Return [X, Y] of the center of cell containing provided text 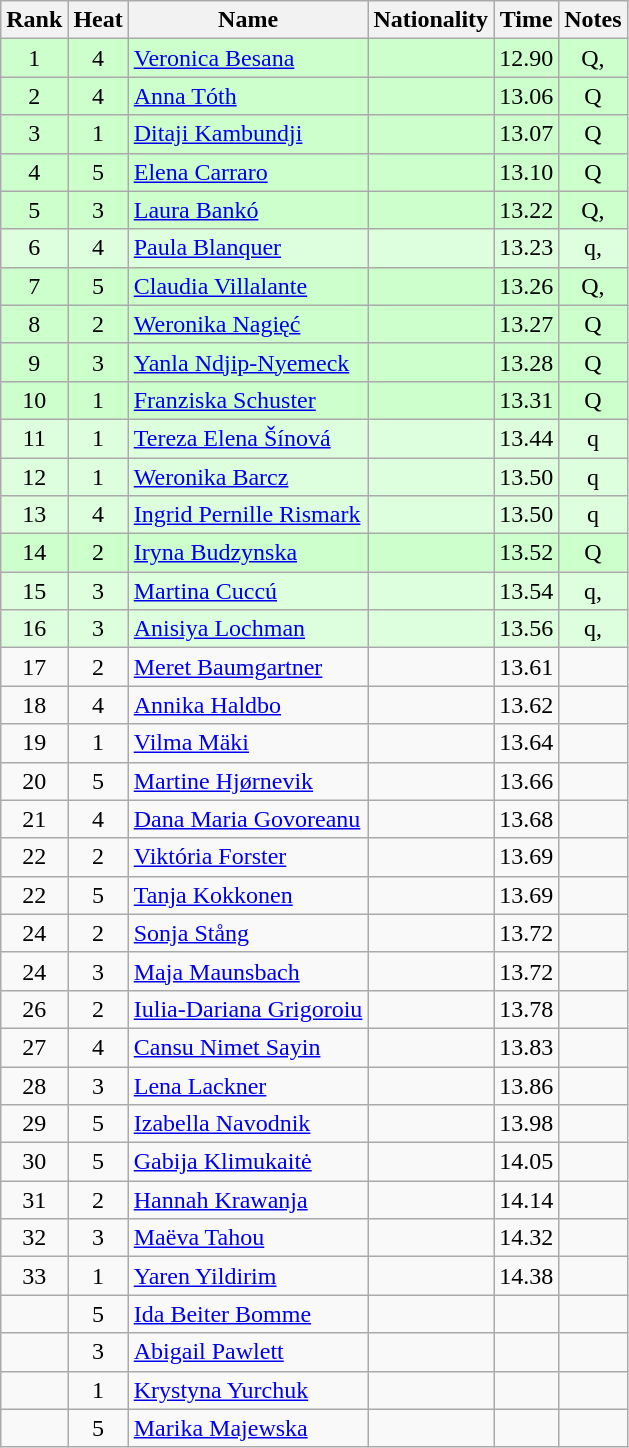
13.66 [526, 781]
Iulia-Dariana Grigoroiu [248, 1009]
10 [34, 400]
Annika Haldbo [248, 705]
7 [34, 286]
14.38 [526, 1276]
21 [34, 819]
14.14 [526, 1200]
Lena Lackner [248, 1085]
Iryna Budzynska [248, 553]
Krystyna Yurchuk [248, 1390]
13.27 [526, 324]
26 [34, 1009]
19 [34, 743]
Claudia Villalante [248, 286]
15 [34, 591]
13.28 [526, 362]
Hannah Krawanja [248, 1200]
Yaren Yildirim [248, 1276]
13.83 [526, 1047]
33 [34, 1276]
20 [34, 781]
13.86 [526, 1085]
31 [34, 1200]
13.26 [526, 286]
28 [34, 1085]
Tanja Kokkonen [248, 895]
13.61 [526, 667]
13.78 [526, 1009]
Dana Maria Govoreanu [248, 819]
Nationality [431, 20]
Cansu Nimet Sayin [248, 1047]
Martine Hjørnevik [248, 781]
13.52 [526, 553]
Laura Bankó [248, 210]
17 [34, 667]
Weronika Barcz [248, 477]
Vilma Mäki [248, 743]
12.90 [526, 58]
Weronika Nagięć [248, 324]
Tereza Elena Šínová [248, 438]
9 [34, 362]
Anna Tóth [248, 96]
29 [34, 1124]
Martina Cuccú [248, 591]
14.05 [526, 1162]
Paula Blanquer [248, 248]
13.54 [526, 591]
13.10 [526, 172]
14 [34, 553]
13.64 [526, 743]
Elena Carraro [248, 172]
Sonja Stång [248, 933]
Maja Maunsbach [248, 971]
Veronica Besana [248, 58]
Maëva Tahou [248, 1238]
Rank [34, 20]
13.22 [526, 210]
Viktória Forster [248, 857]
13 [34, 515]
13.06 [526, 96]
13.98 [526, 1124]
Marika Majewska [248, 1428]
Yanla Ndjip-Nyemeck [248, 362]
Abigail Pawlett [248, 1352]
Anisiya Lochman [248, 629]
Time [526, 20]
Meret Baumgartner [248, 667]
13.56 [526, 629]
Heat [98, 20]
Gabija Klimukaitė [248, 1162]
Ida Beiter Bomme [248, 1314]
14.32 [526, 1238]
Ingrid Pernille Rismark [248, 515]
32 [34, 1238]
Franziska Schuster [248, 400]
18 [34, 705]
30 [34, 1162]
11 [34, 438]
Notes [593, 20]
13.07 [526, 134]
12 [34, 477]
13.68 [526, 819]
Name [248, 20]
13.62 [526, 705]
Izabella Navodnik [248, 1124]
8 [34, 324]
Ditaji Kambundji [248, 134]
13.23 [526, 248]
13.31 [526, 400]
27 [34, 1047]
16 [34, 629]
13.44 [526, 438]
6 [34, 248]
